Search for the cell housing the specified text and yield its [x, y] center coordinate. 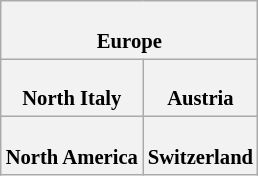
Austria [200, 87]
Europe [130, 29]
Switzerland [200, 145]
North Italy [72, 87]
North America [72, 145]
